Output the (x, y) coordinate of the center of the cell containing the given text.  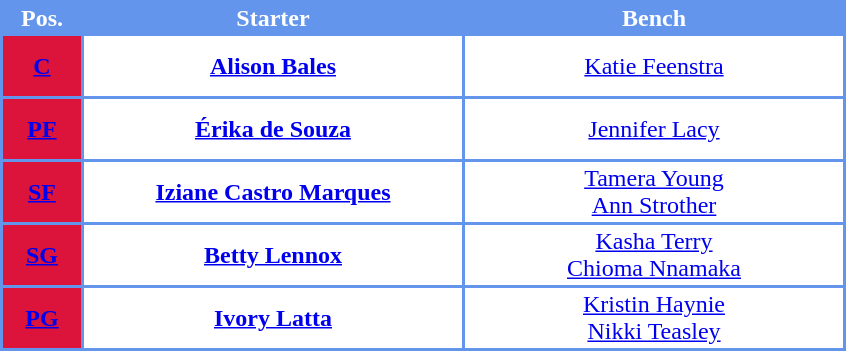
Tamera YoungAnn Strother (654, 192)
Alison Bales (273, 66)
SG (42, 255)
Érika de Souza (273, 129)
Pos. (42, 18)
Bench (654, 18)
Iziane Castro Marques (273, 192)
Kasha TerryChioma Nnamaka (654, 255)
PG (42, 318)
Ivory Latta (273, 318)
Starter (273, 18)
PF (42, 129)
Kristin HaynieNikki Teasley (654, 318)
C (42, 66)
SF (42, 192)
Betty Lennox (273, 255)
Jennifer Lacy (654, 129)
Katie Feenstra (654, 66)
